Return the [X, Y] coordinate for the center point of the cell that contains the specified text.  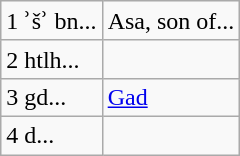
Gad [171, 97]
Asa, son of... [171, 21]
1 ʾšʾ bn... [52, 21]
2 htlh... [52, 59]
3 gd... [52, 97]
4 d... [52, 135]
